Return [x, y] of the center of cell containing provided text 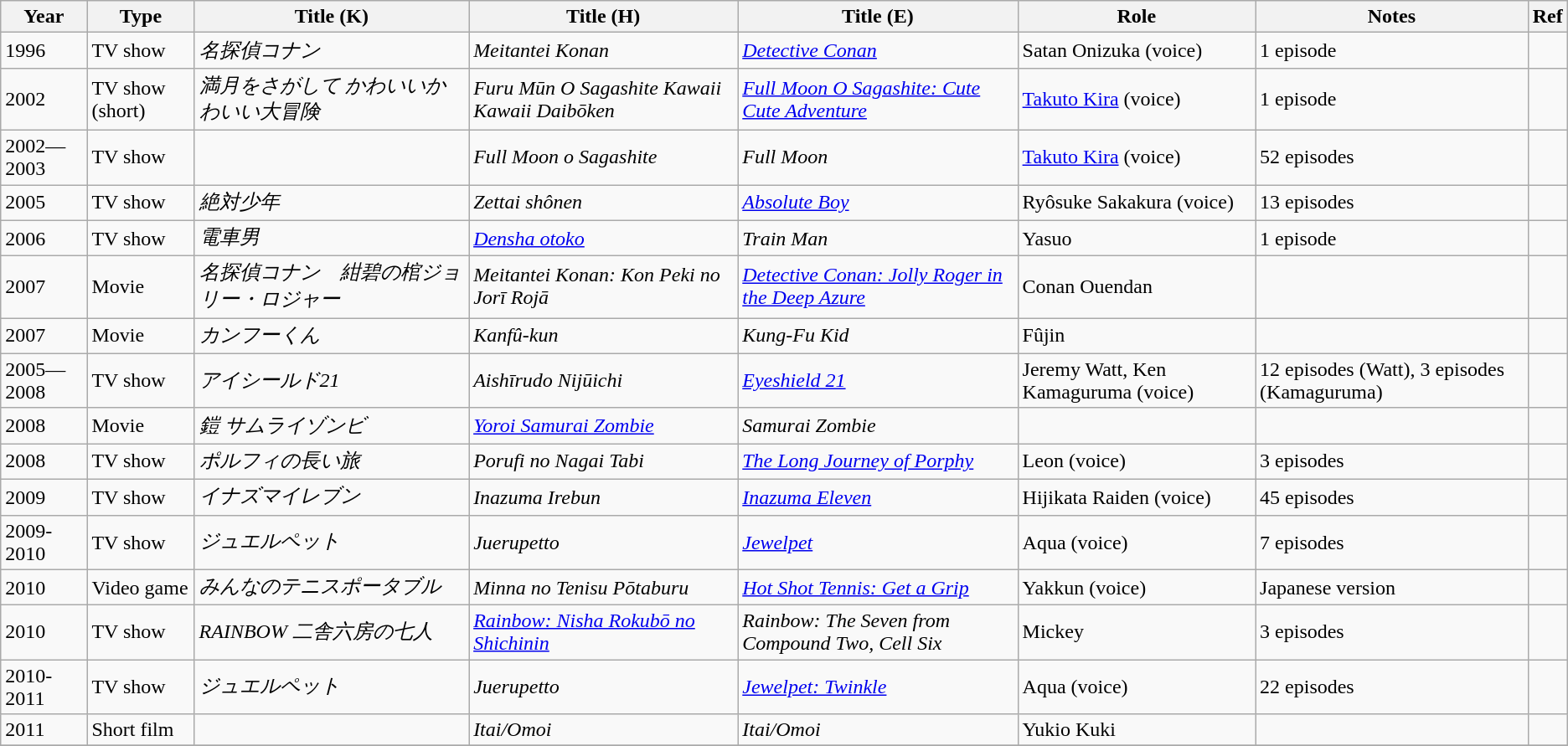
Full Moon O Sagashite: Cute Cute Adventure [878, 99]
鎧 サムライゾンビ [332, 425]
Kanfû-kun [603, 337]
Full Moon o Sagashite [603, 157]
Notes [1392, 17]
Furu Mūn O Sagashite Kawaii Kawaii Daibōken [603, 99]
Jewelpet: Twinkle [878, 687]
Fûjin [1136, 337]
Porufi no Nagai Tabi [603, 462]
Title (K) [332, 17]
Video game [141, 588]
Aishīrudo Nijūichi [603, 380]
Japanese version [1392, 588]
Title (E) [878, 17]
みんなのテニスポータブル [332, 588]
Conan Ouendan [1136, 287]
Inazuma Irebun [603, 497]
Train Man [878, 238]
ポルフィの長い旅 [332, 462]
Zettai shônen [603, 203]
RAINBOW 二舎六房の七人 [332, 633]
Densha otoko [603, 238]
2011 [44, 730]
Rainbow: The Seven from Compound Two, Cell Six [878, 633]
Leon (voice) [1136, 462]
絶対少年 [332, 203]
1996 [44, 50]
Jeremy Watt, Ken Kamaguruma (voice) [1136, 380]
52 episodes [1392, 157]
Kung-Fu Kid [878, 337]
Eyeshield 21 [878, 380]
TV show (short) [141, 99]
2005—2008 [44, 380]
22 episodes [1392, 687]
Rainbow: Nisha Rokubō no Shichinin [603, 633]
Minna no Tenisu Pōtaburu [603, 588]
The Long Journey of Porphy [878, 462]
名探偵コナン [332, 50]
Full Moon [878, 157]
Satan Onizuka (voice) [1136, 50]
Yoroi Samurai Zombie [603, 425]
Inazuma Eleven [878, 497]
12 episodes (Watt), 3 episodes (Kamaguruma) [1392, 380]
13 episodes [1392, 203]
2009-2010 [44, 543]
2002 [44, 99]
7 episodes [1392, 543]
Meitantei Konan: Kon Peki no Jorī Rojā [603, 287]
Hot Shot Tennis: Get a Grip [878, 588]
2010-2011 [44, 687]
2005 [44, 203]
カンフーくん [332, 337]
45 episodes [1392, 497]
Ryôsuke Sakakura (voice) [1136, 203]
Yakkun (voice) [1136, 588]
Title (H) [603, 17]
アイシールド21 [332, 380]
Yasuo [1136, 238]
2006 [44, 238]
Absolute Boy [878, 203]
名探偵コナン 紺碧の棺ジョリー・ロジャー [332, 287]
2002—2003 [44, 157]
Detective Conan [878, 50]
Type [141, 17]
イナズマイレブン [332, 497]
2009 [44, 497]
電車男 [332, 238]
Jewelpet [878, 543]
Ref [1548, 17]
Samurai Zombie [878, 425]
Hijikata Raiden (voice) [1136, 497]
Short film [141, 730]
Role [1136, 17]
Meitantei Konan [603, 50]
Mickey [1136, 633]
Year [44, 17]
満月をさがして かわいいかわいい大冒険 [332, 99]
Yukio Kuki [1136, 730]
Detective Conan: Jolly Roger in the Deep Azure [878, 287]
